For the text-containing cell, return its midpoint in (x, y) coordinate format. 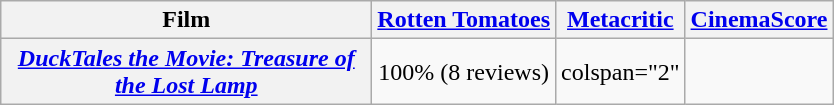
colspan="2" (621, 72)
100% (8 reviews) (464, 72)
DuckTales the Movie: Treasure of the Lost Lamp (186, 72)
Film (186, 20)
Rotten Tomatoes (464, 20)
CinemaScore (759, 20)
Metacritic (621, 20)
